Capture the cell that displays the provided text and extract its [x, y] central coordinate. 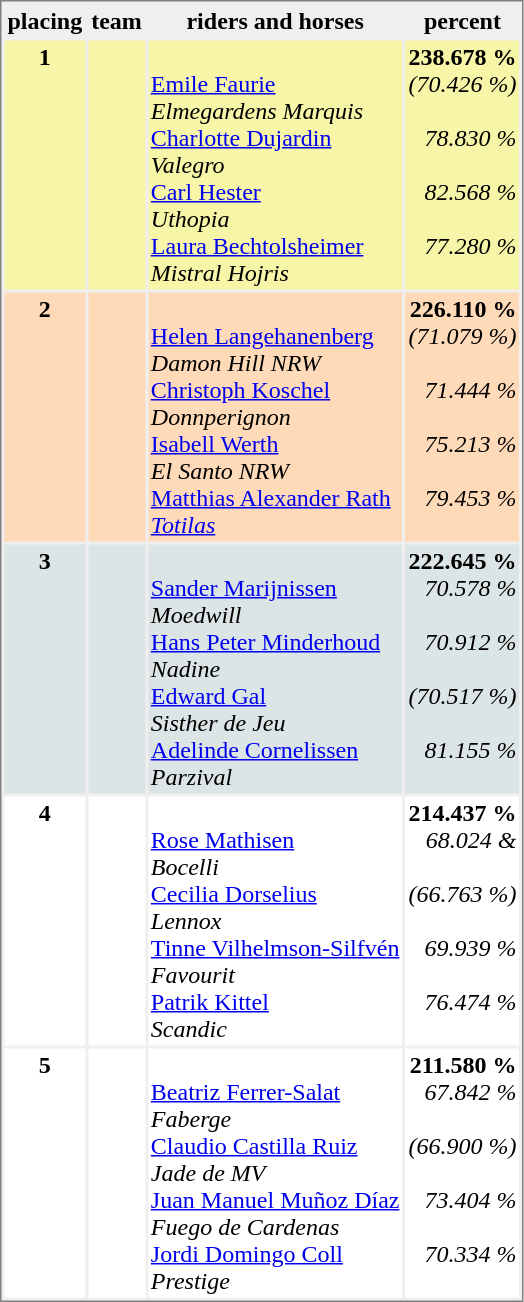
percent [462, 20]
211.580 % 67.842 %(66.900 %)73.404 %70.334 % [462, 1172]
Beatriz Ferrer-SalatFabergeClaudio Castilla RuizJade de MVJuan Manuel Muñoz DíazFuego de CardenasJordi Domingo CollPrestige [276, 1172]
222.645 % 70.578 %70.912 %(70.517 %)81.155 % [462, 668]
4 [44, 920]
Rose MathisenBocelliCecilia DorseliusLennoxTinne Vilhelmson-SilfvénFavouritPatrik KittelScandic [276, 920]
226.110 % (71.079 %)71.444 %75.213 %79.453 % [462, 416]
Emile FaurieElmegardens MarquisCharlotte DujardinValegroCarl HesterUthopiaLaura BechtolsheimerMistral Hojris [276, 164]
Sander MarijnissenMoedwillHans Peter MinderhoudNadineEdward Gal Sisther de JeuAdelinde CornelissenParzival [276, 668]
riders and horses [276, 20]
team [116, 20]
Helen LangehanenbergDamon Hill NRWChristoph KoschelDonnperignonIsabell WerthEl Santo NRWMatthias Alexander RathTotilas [276, 416]
5 [44, 1172]
238.678 % (70.426 %) 78.830 %82.568 %77.280 % [462, 164]
214.437 % 68.024 &(66.763 %)69.939 %76.474 % [462, 920]
2 [44, 416]
1 [44, 164]
3 [44, 668]
placing [44, 20]
